Search for the cell housing the specified text and yield its [x, y] center coordinate. 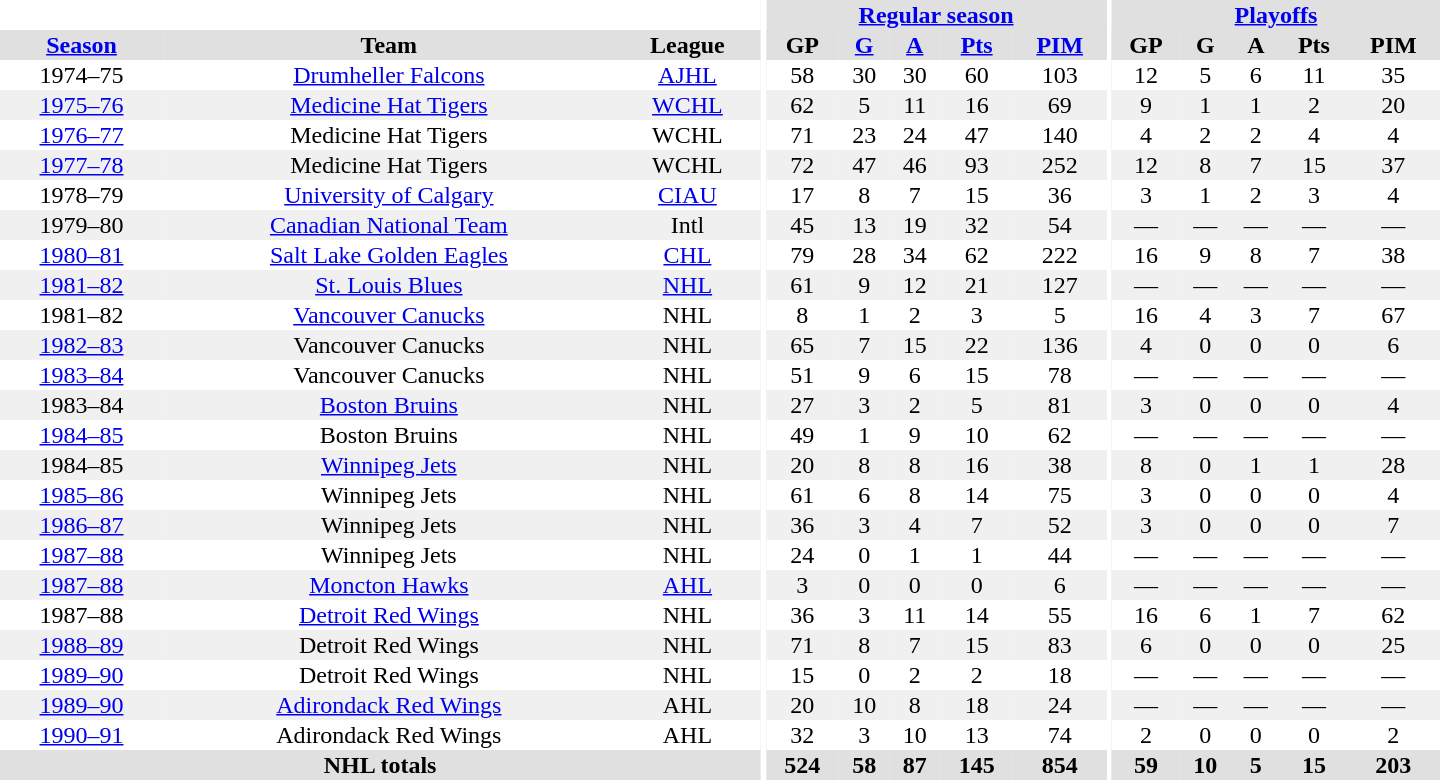
51 [802, 375]
1982–83 [82, 345]
Canadian National Team [389, 225]
45 [802, 225]
54 [1060, 225]
St. Louis Blues [389, 285]
83 [1060, 645]
74 [1060, 735]
25 [1394, 645]
League [688, 45]
145 [976, 765]
1990–91 [82, 735]
252 [1060, 165]
103 [1060, 75]
55 [1060, 615]
59 [1146, 765]
78 [1060, 375]
37 [1394, 165]
1985–86 [82, 495]
46 [916, 165]
52 [1060, 525]
854 [1060, 765]
19 [916, 225]
140 [1060, 135]
65 [802, 345]
Team [389, 45]
1988–89 [82, 645]
44 [1060, 555]
49 [802, 435]
1974–75 [82, 75]
Intl [688, 225]
1976–77 [82, 135]
35 [1394, 75]
CHL [688, 255]
Salt Lake Golden Eagles [389, 255]
AJHL [688, 75]
93 [976, 165]
81 [1060, 405]
Regular season [936, 15]
34 [916, 255]
Moncton Hawks [389, 585]
75 [1060, 495]
27 [802, 405]
1977–78 [82, 165]
Playoffs [1276, 15]
87 [916, 765]
67 [1394, 315]
1986–87 [82, 525]
79 [802, 255]
1980–81 [82, 255]
136 [1060, 345]
Season [82, 45]
72 [802, 165]
17 [802, 195]
CIAU [688, 195]
127 [1060, 285]
NHL totals [380, 765]
524 [802, 765]
1979–80 [82, 225]
Drumheller Falcons [389, 75]
1978–79 [82, 195]
23 [864, 135]
222 [1060, 255]
1975–76 [82, 105]
69 [1060, 105]
21 [976, 285]
University of Calgary [389, 195]
22 [976, 345]
60 [976, 75]
203 [1394, 765]
